Return (X, Y) of the center of cell containing provided text 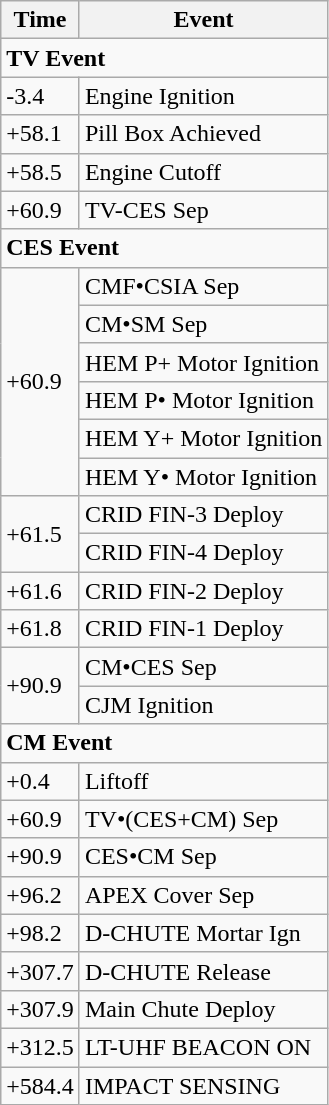
+61.6 (40, 591)
HEM Y• Motor Ignition (203, 477)
HEM Y+ Motor Ignition (203, 438)
CES Event (164, 248)
D-CHUTE Mortar Ign (203, 933)
+98.2 (40, 933)
+307.9 (40, 1009)
+96.2 (40, 895)
CM•SM Sep (203, 324)
+58.1 (40, 134)
HEM P+ Motor Ignition (203, 362)
D-CHUTE Release (203, 971)
CRID FIN-1 Deploy (203, 629)
+307.7 (40, 971)
+61.5 (40, 534)
+584.4 (40, 1085)
APEX Cover Sep (203, 895)
Engine Cutoff (203, 172)
CRID FIN-3 Deploy (203, 515)
HEM P• Motor Ignition (203, 400)
Engine Ignition (203, 96)
CJM Ignition (203, 705)
LT-UHF BEACON ON (203, 1047)
CM Event (164, 743)
CM•CES Sep (203, 667)
TV Event (164, 58)
Time (40, 20)
CRID FIN-2 Deploy (203, 591)
+0.4 (40, 781)
CMF•CSIA Sep (203, 286)
Event (203, 20)
-3.4 (40, 96)
+312.5 (40, 1047)
TV•(CES+CM) Sep (203, 819)
+61.8 (40, 629)
Pill Box Achieved (203, 134)
TV-CES Sep (203, 210)
IMPACT SENSING (203, 1085)
CRID FIN-4 Deploy (203, 553)
Liftoff (203, 781)
CES•CM Sep (203, 857)
Main Chute Deploy (203, 1009)
+58.5 (40, 172)
